Output the (x, y) coordinate of the center of the cell containing the given text.  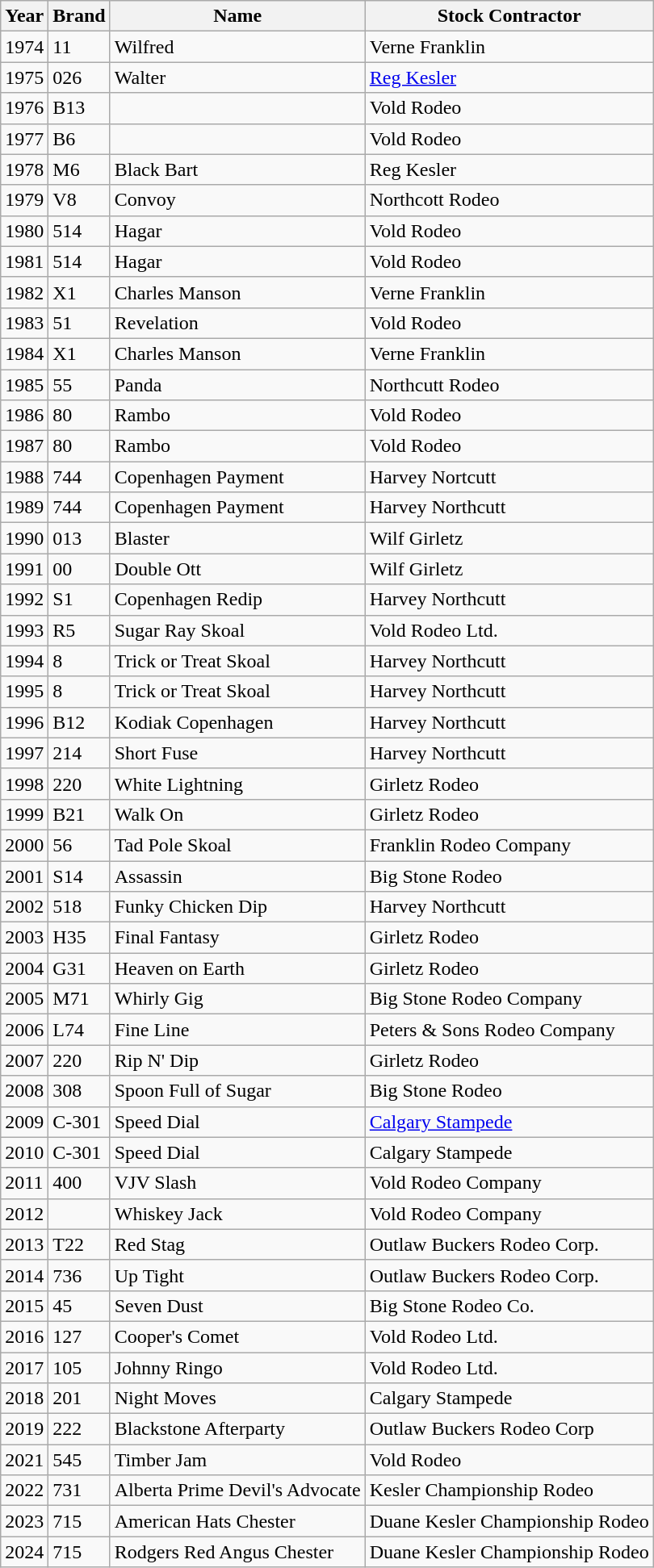
013 (79, 538)
2024 (24, 1552)
Spoon Full of Sugar (237, 1091)
T22 (79, 1244)
2008 (24, 1091)
VJV Slash (237, 1183)
1978 (24, 169)
400 (79, 1183)
2003 (24, 938)
Outlaw Buckers Rodeo Corp (509, 1429)
Fine Line (237, 1030)
1974 (24, 47)
51 (79, 323)
Panda (237, 385)
1979 (24, 200)
11 (79, 47)
Alberta Prime Devil's Advocate (237, 1491)
55 (79, 385)
1977 (24, 139)
105 (79, 1368)
1981 (24, 261)
2017 (24, 1368)
2013 (24, 1244)
2018 (24, 1399)
G31 (79, 968)
B6 (79, 139)
2005 (24, 999)
1996 (24, 722)
56 (79, 845)
1992 (24, 600)
S14 (79, 876)
B21 (79, 814)
Final Fantasy (237, 938)
Night Moves (237, 1399)
Assassin (237, 876)
White Lightning (237, 784)
1994 (24, 661)
M6 (79, 169)
Black Bart (237, 169)
2014 (24, 1275)
45 (79, 1306)
Tad Pole Skoal (237, 845)
1991 (24, 569)
Red Stag (237, 1244)
2002 (24, 907)
1984 (24, 353)
V8 (79, 200)
Walk On (237, 814)
1976 (24, 108)
2021 (24, 1460)
R5 (79, 630)
B13 (79, 108)
Big Stone Rodeo Co. (509, 1306)
Walter (237, 77)
1982 (24, 292)
Whiskey Jack (237, 1214)
Franklin Rodeo Company (509, 845)
2000 (24, 845)
222 (79, 1429)
Seven Dust (237, 1306)
2007 (24, 1060)
Johnny Ringo (237, 1368)
201 (79, 1399)
Timber Jam (237, 1460)
2023 (24, 1521)
2016 (24, 1336)
Blackstone Afterparty (237, 1429)
Rodgers Red Angus Chester (237, 1552)
1988 (24, 477)
1980 (24, 231)
127 (79, 1336)
Funky Chicken Dip (237, 907)
Peters & Sons Rodeo Company (509, 1030)
Double Ott (237, 569)
2012 (24, 1214)
1993 (24, 630)
518 (79, 907)
308 (79, 1091)
2022 (24, 1491)
1986 (24, 416)
Up Tight (237, 1275)
Harvey Nortcutt (509, 477)
2010 (24, 1152)
American Hats Chester (237, 1521)
Big Stone Rodeo Company (509, 999)
Northcutt Rodeo (509, 385)
1975 (24, 77)
Blaster (237, 538)
1983 (24, 323)
1998 (24, 784)
2004 (24, 968)
L74 (79, 1030)
Kesler Championship Rodeo (509, 1491)
1985 (24, 385)
Year (24, 16)
00 (79, 569)
M71 (79, 999)
2015 (24, 1306)
Whirly Gig (237, 999)
2011 (24, 1183)
Heaven on Earth (237, 968)
Wilfred (237, 47)
026 (79, 77)
2009 (24, 1122)
Rip N' Dip (237, 1060)
Short Fuse (237, 753)
Convoy (237, 200)
1995 (24, 692)
Stock Contractor (509, 16)
2001 (24, 876)
731 (79, 1491)
736 (79, 1275)
2006 (24, 1030)
1997 (24, 753)
1999 (24, 814)
1989 (24, 508)
1987 (24, 446)
Copenhagen Redip (237, 600)
Sugar Ray Skoal (237, 630)
Name (237, 16)
1990 (24, 538)
Northcott Rodeo (509, 200)
2019 (24, 1429)
H35 (79, 938)
Brand (79, 16)
Revelation (237, 323)
545 (79, 1460)
214 (79, 753)
Kodiak Copenhagen (237, 722)
Cooper's Comet (237, 1336)
B12 (79, 722)
S1 (79, 600)
